Pinpoint the cell where the given text exists, returning its [x, y] midpoint coordinate. 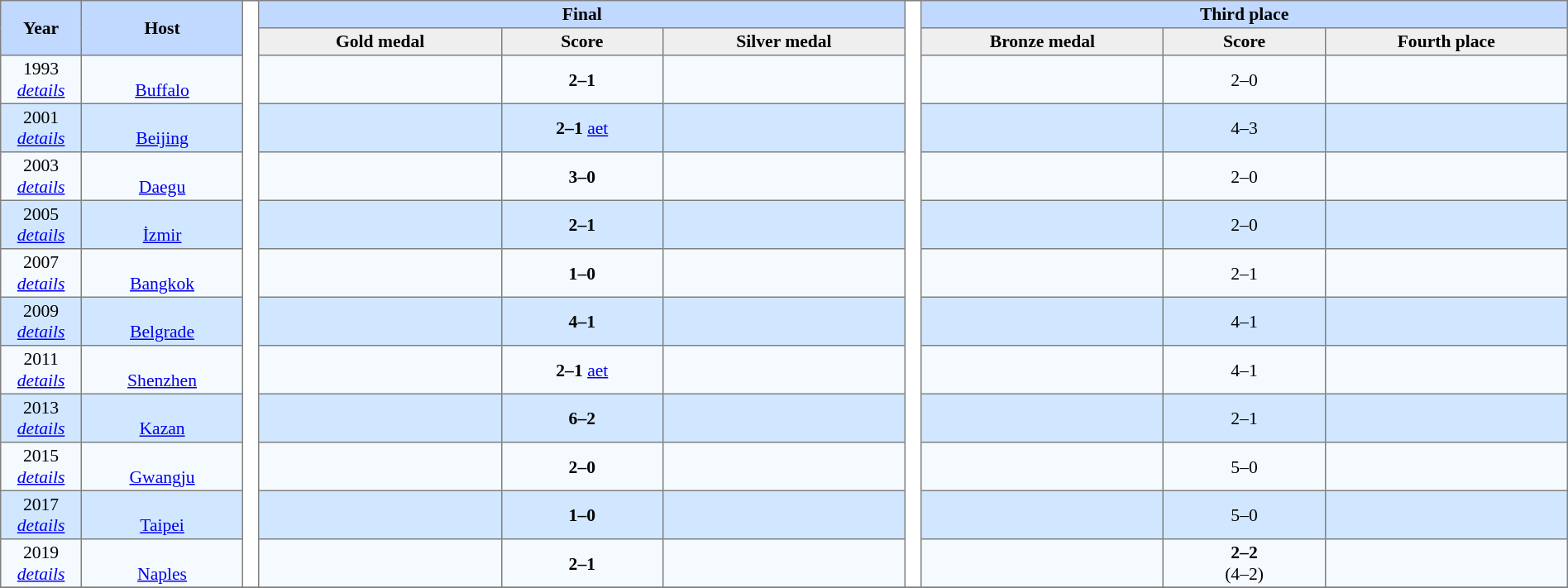
Belgrade [162, 321]
Buffalo [162, 79]
2001 details [41, 127]
3–0 [582, 176]
2017 details [41, 514]
Beijing [162, 127]
İzmir [162, 224]
Year [41, 28]
Gwangju [162, 466]
6–2 [582, 418]
Silver medal [784, 41]
Taipei [162, 514]
Kazan [162, 418]
Final [582, 15]
1993 details [41, 79]
Naples [162, 563]
Daegu [162, 176]
2003 details [41, 176]
2019 details [41, 563]
2015 details [41, 466]
2007 details [41, 273]
Bronze medal [1042, 41]
2013 details [41, 418]
2009 details [41, 321]
Bangkok [162, 273]
Gold medal [380, 41]
Host [162, 28]
Third place [1244, 15]
2–2(4–2) [1244, 563]
4–3 [1244, 127]
Fourth place [1446, 41]
Shenzhen [162, 370]
2005 details [41, 224]
2011 details [41, 370]
